Return [X, Y] of the center of cell containing provided text 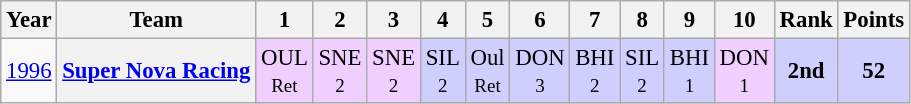
BHI1 [689, 72]
8 [642, 20]
Super Nova Racing [156, 72]
6 [540, 20]
OulRet [488, 72]
2nd [806, 72]
BHI2 [595, 72]
Team [156, 20]
4 [442, 20]
7 [595, 20]
1996 [29, 72]
52 [874, 72]
Rank [806, 20]
DON1 [744, 72]
DON3 [540, 72]
Points [874, 20]
10 [744, 20]
1 [284, 20]
3 [394, 20]
Year [29, 20]
5 [488, 20]
9 [689, 20]
OULRet [284, 72]
2 [340, 20]
